Return the [X, Y] coordinate for the center point of the cell that contains the specified text.  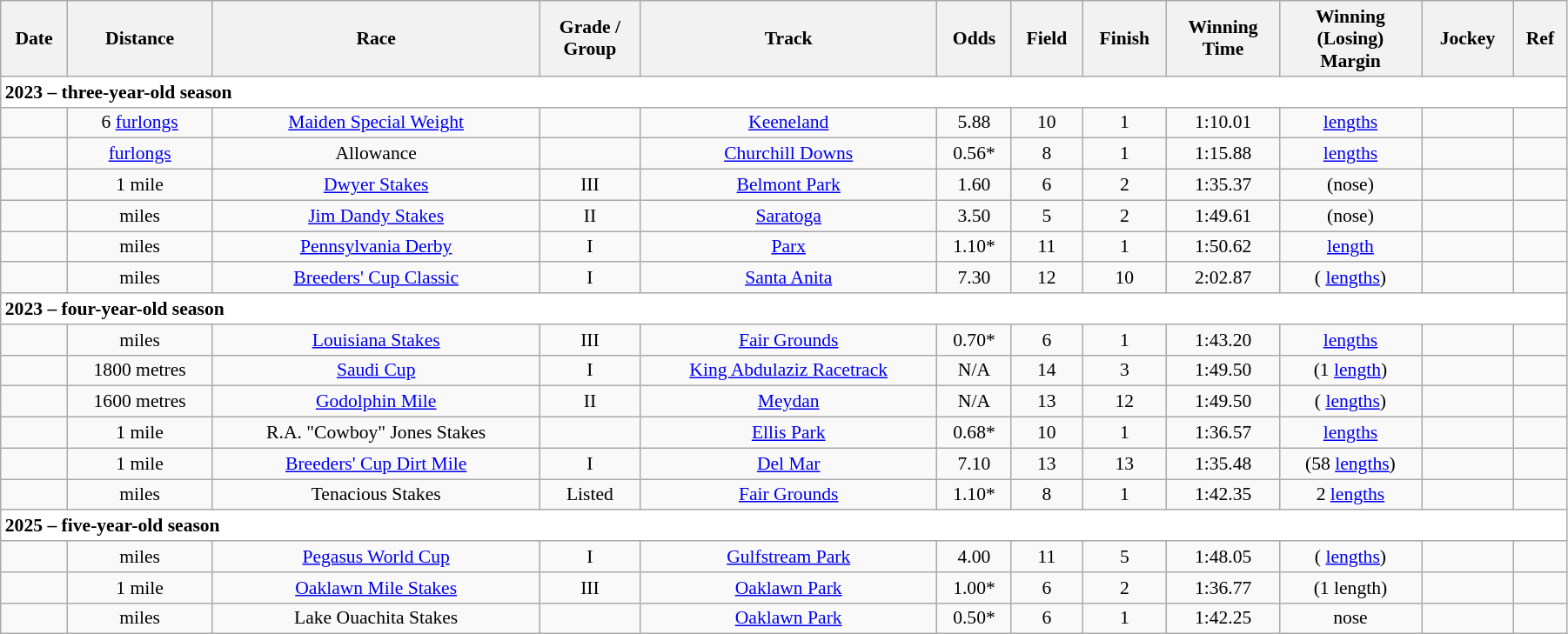
1600 metres [139, 402]
Pegasus World Cup [376, 557]
(58 lengths) [1350, 464]
1.00* [975, 588]
1:50.62 [1223, 247]
1:36.57 [1223, 433]
0.68* [975, 433]
length [1350, 247]
1:48.05 [1223, 557]
furlongs [139, 154]
1:15.88 [1223, 154]
14 [1047, 370]
Maiden Special Weight [376, 123]
2023 – four-year-old season [784, 309]
3 [1124, 370]
6 furlongs [139, 123]
Listed [590, 495]
Breeders' Cup Classic [376, 278]
Keeneland [788, 123]
Grade /Group [590, 38]
2023 – three-year-old season [784, 92]
Ref [1540, 38]
4.00 [975, 557]
Ellis Park [788, 433]
1.60 [975, 185]
2025 – five-year-old season [784, 526]
Finish [1124, 38]
Saudi Cup [376, 370]
7.10 [975, 464]
Santa Anita [788, 278]
Louisiana Stakes [376, 340]
1:43.20 [1223, 340]
1:35.37 [1223, 185]
Dwyer Stakes [376, 185]
7.30 [975, 278]
Race [376, 38]
Jim Dandy Stakes [376, 216]
King Abdulaziz Racetrack [788, 370]
Churchill Downs [788, 154]
0.50* [975, 618]
1:36.77 [1223, 588]
Gulfstream Park [788, 557]
1800 metres [139, 370]
Oaklawn Mile Stakes [376, 588]
Tenacious Stakes [376, 495]
Jockey [1468, 38]
Date [34, 38]
Winning(Losing)Margin [1350, 38]
Allowance [376, 154]
R.A. "Cowboy" Jones Stakes [376, 433]
1:49.61 [1223, 216]
Parx [788, 247]
Belmont Park [788, 185]
Breeders' Cup Dirt Mile [376, 464]
0.70* [975, 340]
Del Mar [788, 464]
WinningTime [1223, 38]
1:42.25 [1223, 618]
0.56* [975, 154]
2:02.87 [1223, 278]
Pennsylvania Derby [376, 247]
Meydan [788, 402]
Track [788, 38]
1:42.35 [1223, 495]
Field [1047, 38]
1:10.01 [1223, 123]
Godolphin Mile [376, 402]
nose [1350, 618]
2 lengths [1350, 495]
3.50 [975, 216]
Saratoga [788, 216]
Distance [139, 38]
Odds [975, 38]
1:35.48 [1223, 464]
5.88 [975, 123]
Lake Ouachita Stakes [376, 618]
